Pinpoint the cell where the given text exists, returning its (x, y) midpoint coordinate. 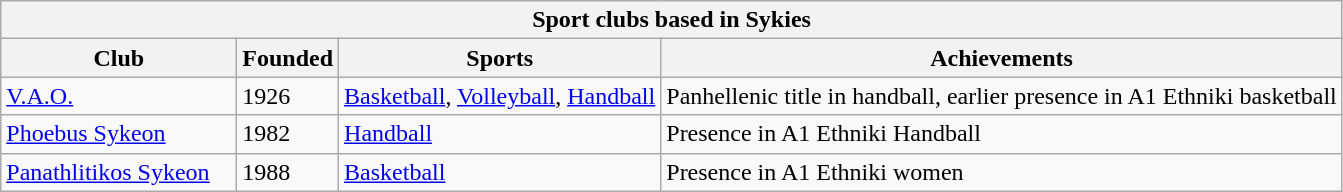
Handball (500, 134)
Basketball, Volleyball, Handball (500, 96)
Club (119, 58)
1926 (288, 96)
Presence in A1 Ethniki Handball (1002, 134)
V.A.O. (119, 96)
Phoebus Sykeon (119, 134)
Panathlitikos Sykeon (119, 172)
Presence in A1 Ethniki women (1002, 172)
Founded (288, 58)
Achievements (1002, 58)
1982 (288, 134)
Panhellenic title in handball, earlier presence in A1 Ethniki basketball (1002, 96)
Sports (500, 58)
Basketball (500, 172)
1988 (288, 172)
Sport clubs based in Sykies (672, 20)
